Scan for the cell matching the given text and deliver its [X, Y] coordinate at center. 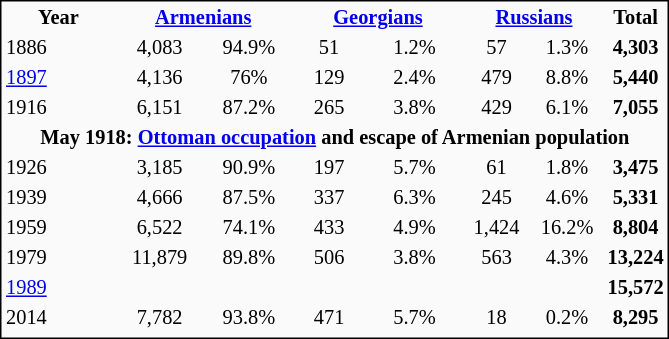
429 [496, 108]
1939 [58, 198]
1.8% [567, 168]
57 [496, 48]
90.9% [249, 168]
1.2% [414, 48]
4,083 [160, 48]
2014 [58, 318]
506 [329, 258]
89.8% [249, 258]
3,185 [160, 168]
1,424 [496, 228]
74.1% [249, 228]
Russians [534, 18]
3,475 [636, 168]
265 [329, 108]
563 [496, 258]
4.6% [567, 198]
433 [329, 228]
1.3% [567, 48]
1926 [58, 168]
337 [329, 198]
Georgians [378, 18]
1897 [58, 78]
94.9% [249, 48]
479 [496, 78]
5,440 [636, 78]
245 [496, 198]
1979 [58, 258]
129 [329, 78]
1989 [58, 288]
May 1918: Ottoman occupation and escape of Armenian population [334, 138]
197 [329, 168]
16.2% [567, 228]
6,522 [160, 228]
18 [496, 318]
87.5% [249, 198]
4.9% [414, 228]
87.2% [249, 108]
6,151 [160, 108]
7,055 [636, 108]
2.4% [414, 78]
0.2% [567, 318]
1959 [58, 228]
13,224 [636, 258]
93.8% [249, 318]
8,295 [636, 318]
Armenians [204, 18]
11,879 [160, 258]
6.3% [414, 198]
4,136 [160, 78]
Total [636, 18]
4.3% [567, 258]
1916 [58, 108]
8.8% [567, 78]
6.1% [567, 108]
76% [249, 78]
5,331 [636, 198]
471 [329, 318]
Year [58, 18]
61 [496, 168]
1886 [58, 48]
7,782 [160, 318]
15,572 [636, 288]
51 [329, 48]
4,666 [160, 198]
8,804 [636, 228]
4,303 [636, 48]
